Identify which cell holds the provided text, then report its (X, Y) central coordinate. 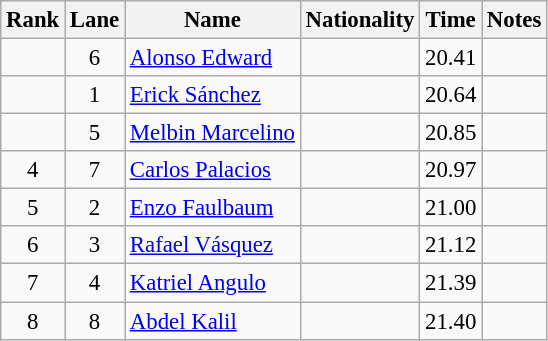
21.12 (451, 245)
21.00 (451, 208)
20.97 (451, 170)
Alonso Edward (213, 58)
Notes (514, 20)
Carlos Palacios (213, 170)
Lane (95, 20)
Enzo Faulbaum (213, 208)
Name (213, 20)
3 (95, 245)
Nationality (360, 20)
1 (95, 95)
Erick Sánchez (213, 95)
Melbin Marcelino (213, 133)
Katriel Angulo (213, 283)
21.39 (451, 283)
Abdel Kalil (213, 321)
Rafael Vásquez (213, 245)
20.85 (451, 133)
20.64 (451, 95)
21.40 (451, 321)
Time (451, 20)
2 (95, 208)
20.41 (451, 58)
Rank (33, 20)
